Capture the cell that displays the provided text and extract its [X, Y] central coordinate. 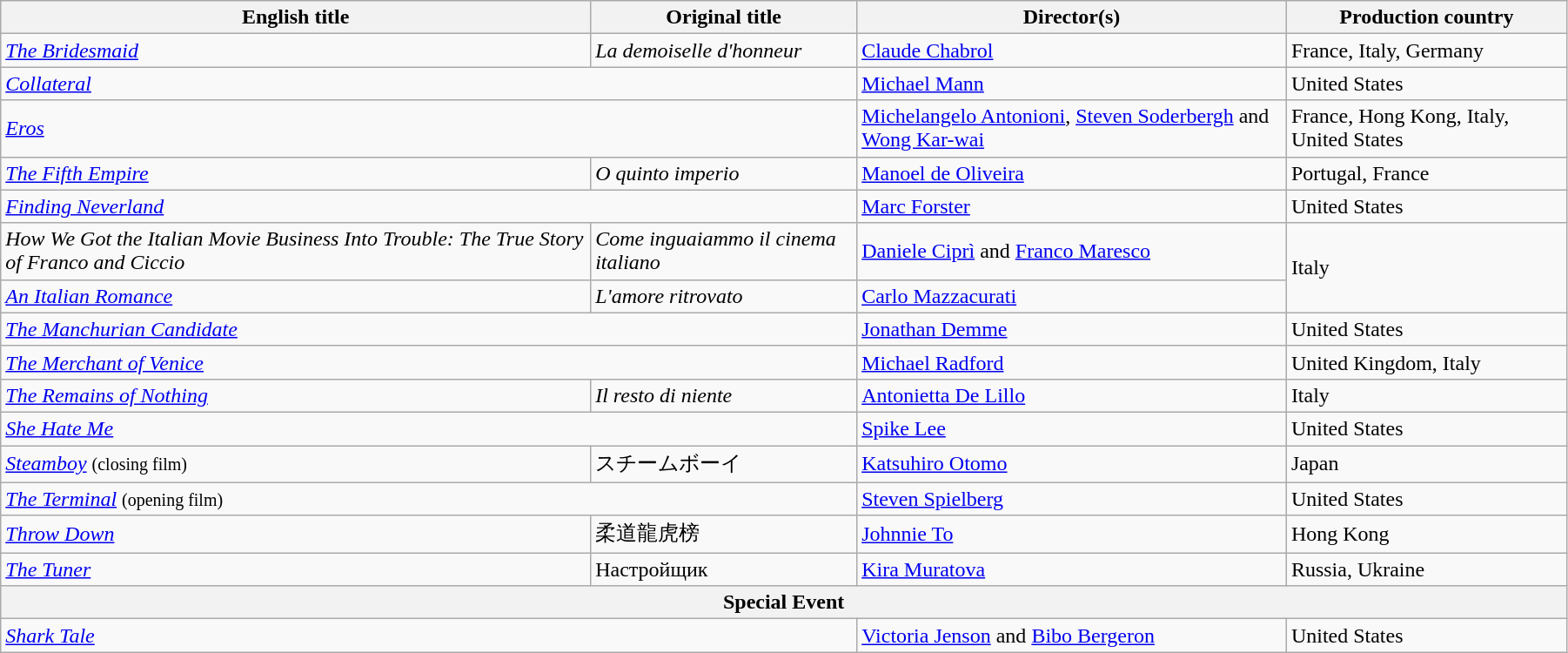
Come inguaiammo il cinema italiano [724, 251]
Michael Mann [1072, 84]
Michelangelo Antonioni, Steven Soderbergh and Wong Kar-wai [1072, 129]
Russia, Ukraine [1426, 569]
柔道龍虎榜 [724, 535]
Claude Chabrol [1072, 50]
Настройщик [724, 569]
The Merchant of Venice [429, 362]
Shark Tale [429, 636]
The Bridesmaid [296, 50]
Director(s) [1072, 17]
Hong Kong [1426, 535]
Steven Spielberg [1072, 499]
The Fifth Empire [296, 173]
Collateral [429, 84]
Carlo Mazzacurati [1072, 296]
Jonathan Demme [1072, 329]
Katsuhiro Otomo [1072, 465]
Eros [429, 129]
The Tuner [296, 569]
United Kingdom, Italy [1426, 362]
Original title [724, 17]
Steamboy (closing film) [296, 465]
France, Italy, Germany [1426, 50]
How We Got the Italian Movie Business Into Trouble: The True Story of Franco and Ciccio [296, 251]
Johnnie To [1072, 535]
Production country [1426, 17]
Japan [1426, 465]
The Manchurian Candidate [429, 329]
Spike Lee [1072, 428]
Marc Forster [1072, 206]
The Terminal (opening film) [429, 499]
O quinto imperio [724, 173]
Victoria Jenson and Bibo Bergeron [1072, 636]
Il resto di niente [724, 395]
Antonietta De Lillo [1072, 395]
The Remains of Nothing [296, 395]
Finding Neverland [429, 206]
Special Event [784, 603]
Kira Muratova [1072, 569]
She Hate Me [429, 428]
Portugal, France [1426, 173]
Daniele Ciprì and Franco Maresco [1072, 251]
Michael Radford [1072, 362]
Throw Down [296, 535]
La demoiselle d'honneur [724, 50]
An Italian Romance [296, 296]
スチームボーイ [724, 465]
Manoel de Oliveira [1072, 173]
France, Hong Kong, Italy, United States [1426, 129]
L'amore ritrovato [724, 296]
English title [296, 17]
